Return the (x, y) coordinate for the center point of the cell that contains the specified text.  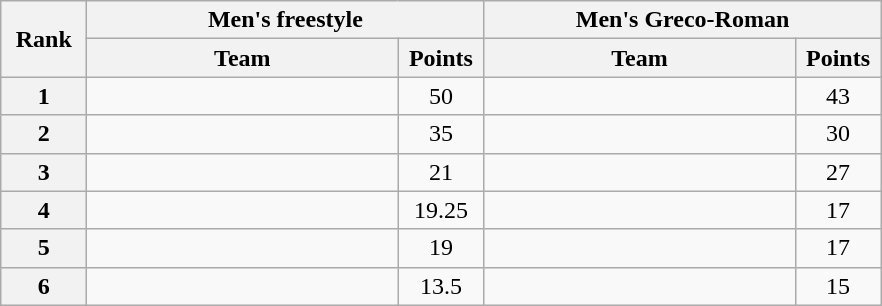
Men's Greco-Roman (682, 20)
Rank (44, 39)
21 (441, 172)
35 (441, 134)
2 (44, 134)
Men's freestyle (286, 20)
1 (44, 96)
6 (44, 286)
15 (838, 286)
27 (838, 172)
19 (441, 248)
4 (44, 210)
13.5 (441, 286)
3 (44, 172)
43 (838, 96)
30 (838, 134)
5 (44, 248)
19.25 (441, 210)
50 (441, 96)
